Pinpoint the cell where the given text exists, returning its [X, Y] midpoint coordinate. 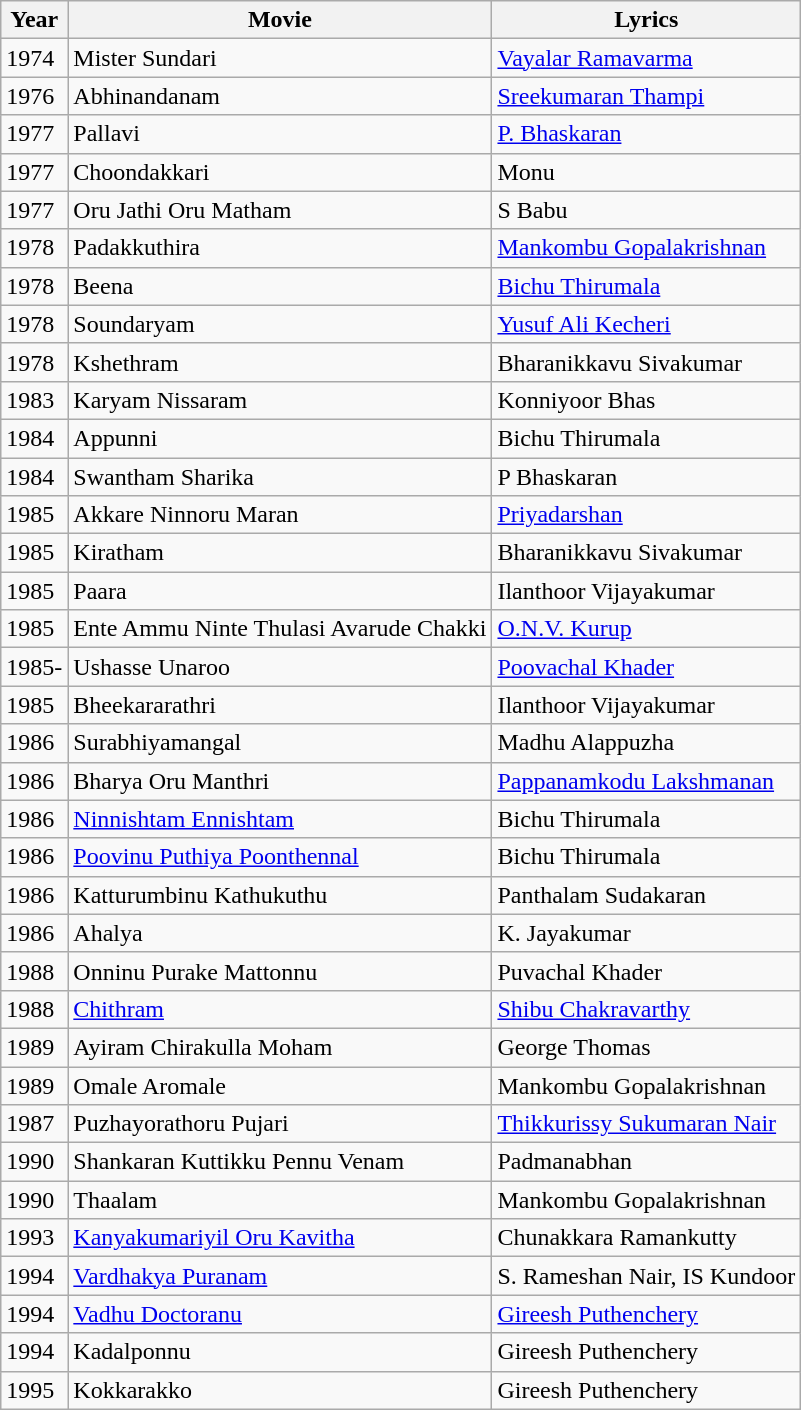
Panthalam Sudakaran [646, 895]
Poovinu Puthiya Poonthennal [280, 857]
Movie [280, 20]
Kiratham [280, 553]
Thaalam [280, 1200]
Shankaran Kuttikku Pennu Venam [280, 1162]
Pappanamkodu Lakshmanan [646, 781]
Bharya Oru Manthri [280, 781]
Paara [280, 591]
Vardhakya Puranam [280, 1276]
Poovachal Khader [646, 667]
1995 [34, 1390]
Puvachal Khader [646, 971]
Surabhiyamangal [280, 743]
Priyadarshan [646, 515]
Abhinandanam [280, 96]
Kshethram [280, 362]
Oru Jathi Oru Matham [280, 210]
Kadalponnu [280, 1352]
Sreekumaran Thampi [646, 96]
Chithram [280, 1009]
1985- [34, 667]
O.N.V. Kurup [646, 629]
Kokkarakko [280, 1390]
Mister Sundari [280, 58]
1983 [34, 400]
Kanyakumariyil Oru Kavitha [280, 1238]
Puzhayorathoru Pujari [280, 1124]
Yusuf Ali Kecheri [646, 324]
Padmanabhan [646, 1162]
Year [34, 20]
Vadhu Doctoranu [280, 1314]
Soundaryam [280, 324]
Vayalar Ramavarma [646, 58]
Thikkurissy Sukumaran Nair [646, 1124]
Bheekararathri [280, 705]
Onninu Purake Mattonnu [280, 971]
Beena [280, 286]
Omale Aromale [280, 1085]
1987 [34, 1124]
K. Jayakumar [646, 933]
Katturumbinu Kathukuthu [280, 895]
S Babu [646, 210]
1976 [34, 96]
Karyam Nissaram [280, 400]
Akkare Ninnoru Maran [280, 515]
Ente Ammu Ninte Thulasi Avarude Chakki [280, 629]
Choondakkari [280, 172]
Madhu Alappuzha [646, 743]
1993 [34, 1238]
1974 [34, 58]
George Thomas [646, 1047]
Ayiram Chirakulla Moham [280, 1047]
Pallavi [280, 134]
Padakkuthira [280, 248]
Monu [646, 172]
Shibu Chakravarthy [646, 1009]
Ahalya [280, 933]
P Bhaskaran [646, 477]
P. Bhaskaran [646, 134]
Ushasse Unaroo [280, 667]
Lyrics [646, 20]
Swantham Sharika [280, 477]
Chunakkara Ramankutty [646, 1238]
Appunni [280, 438]
S. Rameshan Nair, IS Kundoor [646, 1276]
Ninnishtam Ennishtam [280, 819]
Konniyoor Bhas [646, 400]
